Find where the given text appears and provide that cell's center as [x, y] coordinate. 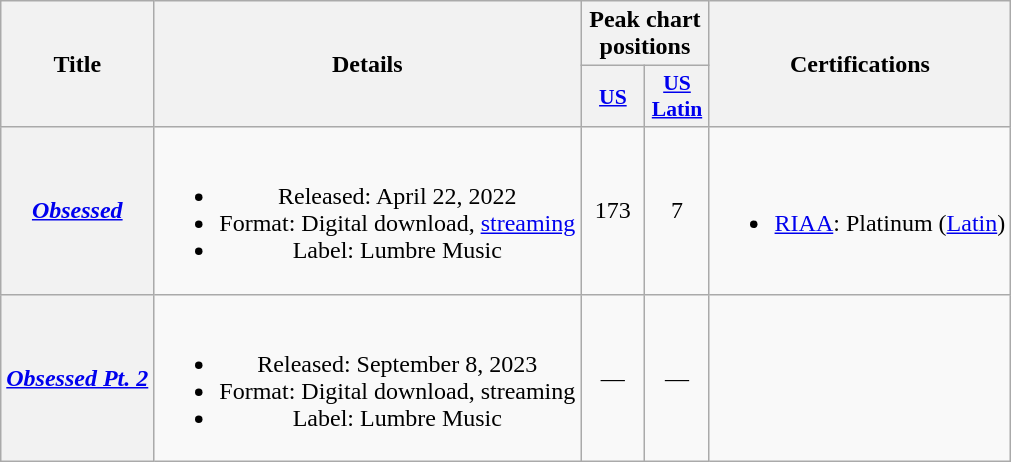
Obsessed Pt. 2 [78, 378]
Released: April 22, 2022Format: Digital download, streamingLabel: Lumbre Music [368, 210]
Peak chart positions [645, 34]
US [613, 96]
Title [78, 64]
Released: September 8, 2023Format: Digital download, streamingLabel: Lumbre Music [368, 378]
Details [368, 64]
Obsessed [78, 210]
7 [677, 210]
Certifications [860, 64]
173 [613, 210]
RIAA: Platinum (Latin) [860, 210]
USLatin [677, 96]
